Scan for the cell matching the given text and deliver its (X, Y) coordinate at center. 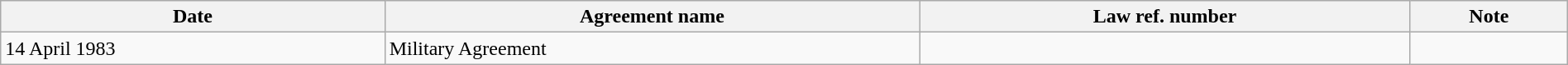
Date (193, 17)
Agreement name (652, 17)
Military Agreement (652, 48)
14 April 1983 (193, 48)
Note (1489, 17)
Law ref. number (1165, 17)
